Pinpoint the cell where the given text exists, returning its (x, y) midpoint coordinate. 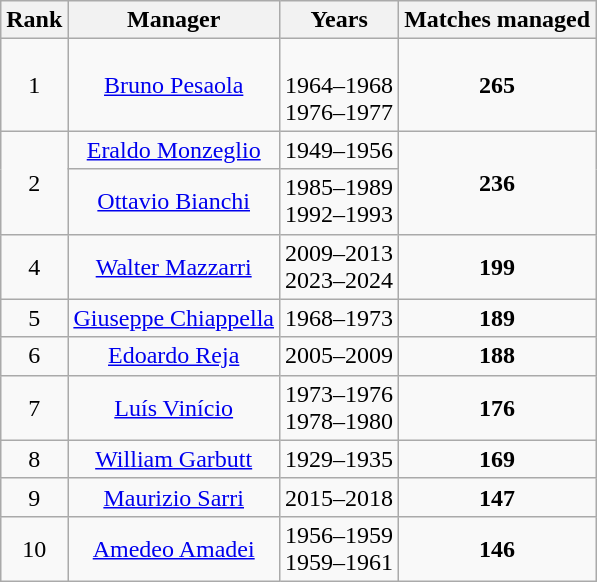
147 (498, 497)
Amedeo Amadei (174, 548)
189 (498, 318)
5 (34, 318)
Luís Vinício (174, 408)
Eraldo Monzeglio (174, 150)
Bruno Pesaola (174, 85)
1964–19681976–1977 (340, 85)
Rank (34, 20)
9 (34, 497)
2 (34, 182)
1929–1935 (340, 459)
2015–2018 (340, 497)
1956–19591959–1961 (340, 548)
Giuseppe Chiappella (174, 318)
199 (498, 266)
William Garbutt (174, 459)
169 (498, 459)
Ottavio Bianchi (174, 202)
146 (498, 548)
8 (34, 459)
1 (34, 85)
Matches managed (498, 20)
1968–1973 (340, 318)
2005–2009 (340, 356)
1949–1956 (340, 150)
10 (34, 548)
Manager (174, 20)
236 (498, 182)
Walter Mazzarri (174, 266)
176 (498, 408)
7 (34, 408)
Years (340, 20)
188 (498, 356)
1973–19761978–1980 (340, 408)
4 (34, 266)
1985–19891992–1993 (340, 202)
Edoardo Reja (174, 356)
Maurizio Sarri (174, 497)
6 (34, 356)
2009–20132023–2024 (340, 266)
265 (498, 85)
